Determine the [x, y] coordinate at the center of the cell enclosing the given text.  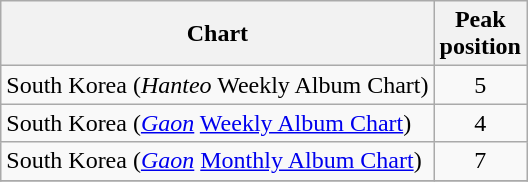
South Korea (Hanteo Weekly Album Chart) [218, 85]
South Korea (Gaon Monthly Album Chart) [218, 161]
Chart [218, 34]
7 [480, 161]
South Korea (Gaon Weekly Album Chart) [218, 123]
5 [480, 85]
Peak position [480, 34]
4 [480, 123]
